Locate the cell with the specified text and output its (x, y) center coordinate. 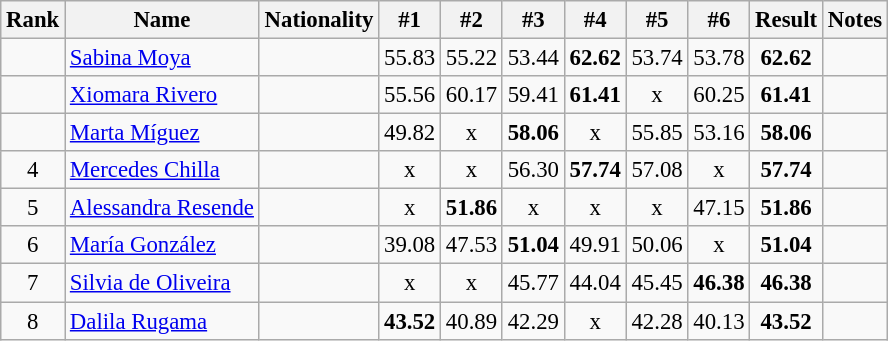
49.91 (595, 245)
Silvia de Oliveira (162, 283)
44.04 (595, 283)
45.45 (657, 283)
6 (33, 245)
#2 (472, 20)
Mercedes Chilla (162, 170)
55.85 (657, 133)
Marta Míguez (162, 133)
53.44 (533, 58)
47.15 (719, 208)
57.08 (657, 170)
53.78 (719, 58)
53.74 (657, 58)
60.25 (719, 95)
#6 (719, 20)
45.77 (533, 283)
#4 (595, 20)
42.29 (533, 321)
55.83 (410, 58)
Sabina Moya (162, 58)
8 (33, 321)
47.53 (472, 245)
56.30 (533, 170)
#3 (533, 20)
40.13 (719, 321)
55.56 (410, 95)
49.82 (410, 133)
Dalila Rugama (162, 321)
40.89 (472, 321)
5 (33, 208)
42.28 (657, 321)
55.22 (472, 58)
Name (162, 20)
50.06 (657, 245)
Xiomara Rivero (162, 95)
4 (33, 170)
Result (786, 20)
60.17 (472, 95)
7 (33, 283)
María González (162, 245)
53.16 (719, 133)
Rank (33, 20)
59.41 (533, 95)
Alessandra Resende (162, 208)
#1 (410, 20)
Nationality (318, 20)
#5 (657, 20)
39.08 (410, 245)
Notes (854, 20)
